Provide the [X, Y] coordinate of the cell's center where the given text is located.  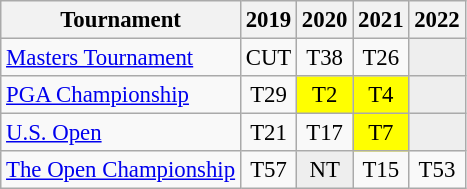
NT [325, 170]
2020 [325, 20]
CUT [268, 58]
U.S. Open [121, 133]
T21 [268, 133]
The Open Championship [121, 170]
T15 [381, 170]
T7 [381, 133]
T53 [437, 170]
T17 [325, 133]
T4 [381, 95]
Masters Tournament [121, 58]
PGA Championship [121, 95]
T26 [381, 58]
T2 [325, 95]
T29 [268, 95]
T38 [325, 58]
2021 [381, 20]
2022 [437, 20]
T57 [268, 170]
2019 [268, 20]
Tournament [121, 20]
